Locate the cell with the specified text and output its (X, Y) center coordinate. 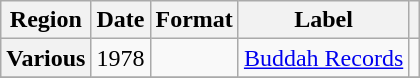
Date (120, 20)
Buddah Records (323, 58)
Various (46, 58)
1978 (120, 58)
Region (46, 20)
Label (323, 20)
Format (194, 20)
